Capture the cell that displays the provided text and extract its [x, y] central coordinate. 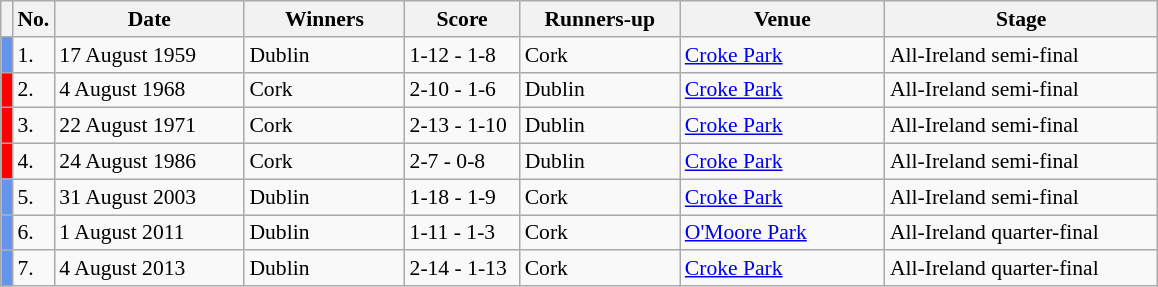
6. [33, 233]
Runners-up [600, 19]
2-13 - 1-10 [462, 126]
22 August 1971 [149, 126]
5. [33, 197]
2-10 - 1-6 [462, 90]
Score [462, 19]
4. [33, 162]
2. [33, 90]
1-18 - 1-9 [462, 197]
1-12 - 1-8 [462, 55]
4 August 1968 [149, 90]
17 August 1959 [149, 55]
O'Moore Park [782, 233]
Date [149, 19]
24 August 1986 [149, 162]
Venue [782, 19]
3. [33, 126]
No. [33, 19]
7. [33, 269]
2-7 - 0-8 [462, 162]
1 August 2011 [149, 233]
Winners [324, 19]
2-14 - 1-13 [462, 269]
4 August 2013 [149, 269]
1-11 - 1-3 [462, 233]
1. [33, 55]
Stage [1022, 19]
31 August 2003 [149, 197]
